From the cell containing the given text, extract its center point as [x, y] coordinate. 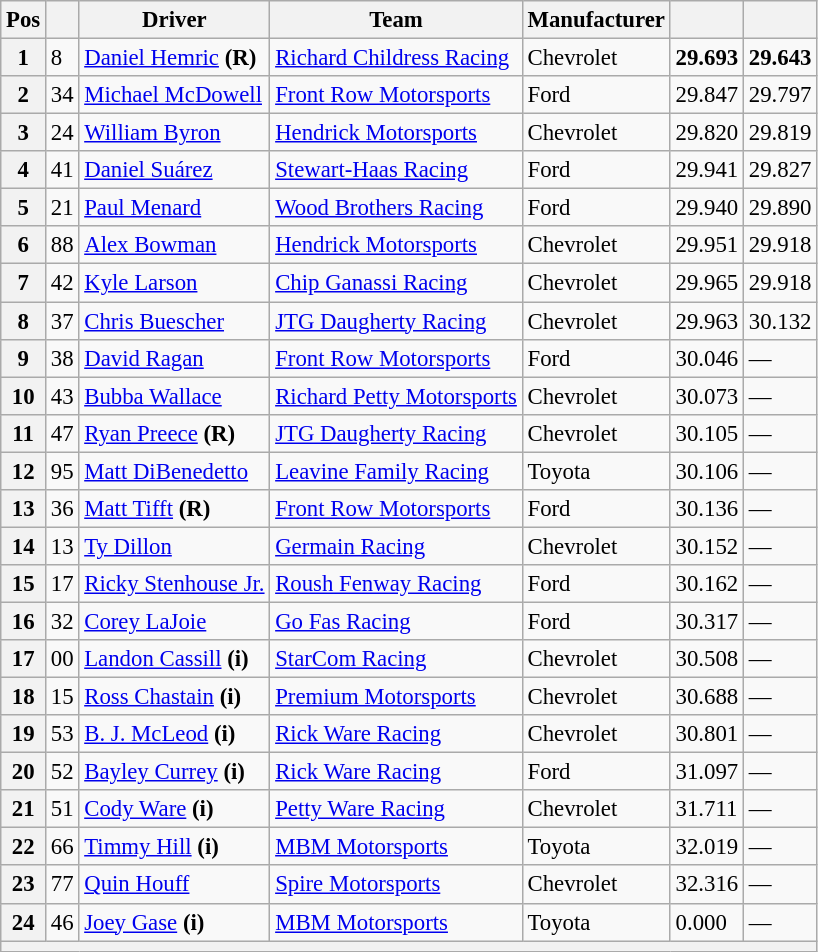
1 [24, 58]
41 [62, 170]
29.890 [780, 208]
95 [62, 471]
7 [24, 283]
Roush Fenway Racing [396, 584]
30.162 [706, 584]
Spire Motorsports [396, 885]
29.643 [780, 58]
Ross Chastain (i) [174, 697]
32.019 [706, 847]
47 [62, 433]
51 [62, 809]
66 [62, 847]
32 [62, 621]
Go Fas Racing [396, 621]
Daniel Suárez [174, 170]
Stewart-Haas Racing [396, 170]
53 [62, 734]
30.317 [706, 621]
30.046 [706, 358]
30.152 [706, 546]
0.000 [706, 922]
30.136 [706, 509]
Alex Bowman [174, 245]
77 [62, 885]
2 [24, 95]
6 [24, 245]
Timmy Hill (i) [174, 847]
29.940 [706, 208]
Petty Ware Racing [396, 809]
37 [62, 321]
Daniel Hemric (R) [174, 58]
Corey LaJoie [174, 621]
29.693 [706, 58]
Bayley Currey (i) [174, 772]
Germain Racing [396, 546]
Wood Brothers Racing [396, 208]
23 [24, 885]
00 [62, 659]
Premium Motorsports [396, 697]
Joey Gase (i) [174, 922]
29.965 [706, 283]
David Ragan [174, 358]
Driver [174, 20]
William Byron [174, 133]
30.105 [706, 433]
14 [24, 546]
34 [62, 95]
Michael McDowell [174, 95]
16 [24, 621]
4 [24, 170]
Matt Tifft (R) [174, 509]
22 [24, 847]
30.106 [706, 471]
30.801 [706, 734]
88 [62, 245]
9 [24, 358]
30.688 [706, 697]
19 [24, 734]
Matt DiBenedetto [174, 471]
Pos [24, 20]
Team [396, 20]
20 [24, 772]
StarCom Racing [396, 659]
Chris Buescher [174, 321]
5 [24, 208]
10 [24, 396]
11 [24, 433]
36 [62, 509]
42 [62, 283]
29.827 [780, 170]
Richard Childress Racing [396, 58]
Kyle Larson [174, 283]
30.132 [780, 321]
31.711 [706, 809]
29.941 [706, 170]
B. J. McLeod (i) [174, 734]
29.951 [706, 245]
46 [62, 922]
31.097 [706, 772]
29.819 [780, 133]
43 [62, 396]
29.963 [706, 321]
32.316 [706, 885]
Chip Ganassi Racing [396, 283]
Bubba Wallace [174, 396]
52 [62, 772]
Ryan Preece (R) [174, 433]
18 [24, 697]
29.847 [706, 95]
Manufacturer [596, 20]
Quin Houff [174, 885]
38 [62, 358]
3 [24, 133]
Cody Ware (i) [174, 809]
12 [24, 471]
30.508 [706, 659]
Paul Menard [174, 208]
29.797 [780, 95]
30.073 [706, 396]
Ty Dillon [174, 546]
Landon Cassill (i) [174, 659]
Richard Petty Motorsports [396, 396]
Ricky Stenhouse Jr. [174, 584]
29.820 [706, 133]
Leavine Family Racing [396, 471]
